Return [X, Y] of the center of cell containing provided text 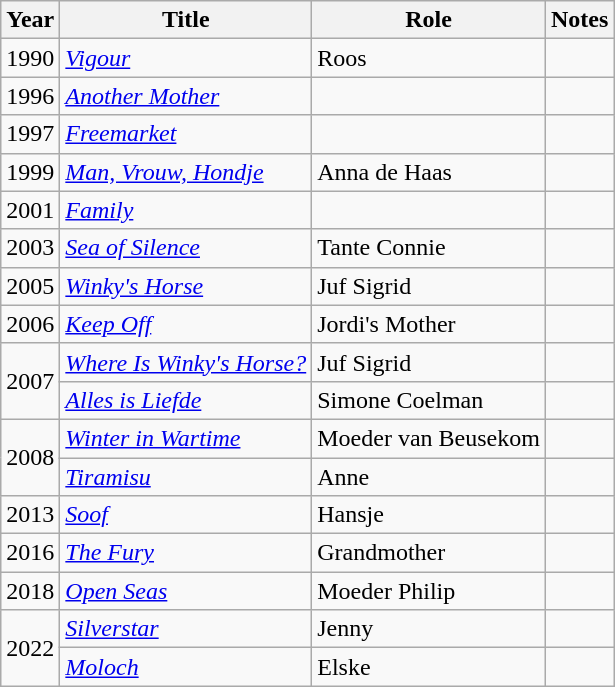
Moeder Philip [429, 591]
1990 [30, 58]
Silverstar [186, 629]
Role [429, 20]
Title [186, 20]
Family [186, 210]
Man, Vrouw, Hondje [186, 172]
2003 [30, 248]
Sea of Silence [186, 248]
2001 [30, 210]
2008 [30, 457]
2007 [30, 381]
The Fury [186, 553]
Open Seas [186, 591]
2006 [30, 324]
2016 [30, 553]
Winter in Wartime [186, 438]
1997 [30, 134]
Notes [579, 20]
Tiramisu [186, 477]
2022 [30, 648]
1999 [30, 172]
Jordi's Mother [429, 324]
Anna de Haas [429, 172]
2018 [30, 591]
Moeder van Beusekom [429, 438]
Alles is Liefde [186, 400]
Jenny [429, 629]
Year [30, 20]
Tante Connie [429, 248]
Keep Off [186, 324]
Soof [186, 515]
Roos [429, 58]
Winky's Horse [186, 286]
Anne [429, 477]
Moloch [186, 667]
Grandmother [429, 553]
Elske [429, 667]
2013 [30, 515]
Freemarket [186, 134]
1996 [30, 96]
Simone Coelman [429, 400]
Vigour [186, 58]
2005 [30, 286]
Another Mother [186, 96]
Hansje [429, 515]
Where Is Winky's Horse? [186, 362]
